Extract the (X, Y) coordinate from the center of the cell holding the provided text.  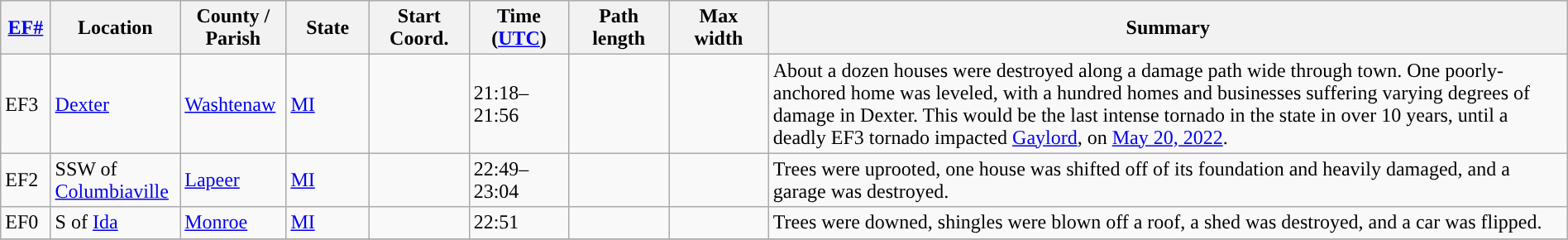
22:51 (519, 223)
S of Ida (116, 223)
Summary (1168, 28)
22:49–23:04 (519, 180)
Max width (719, 28)
21:18–21:56 (519, 104)
State (327, 28)
Trees were uprooted, one house was shifted off of its foundation and heavily damaged, and a garage was destroyed. (1168, 180)
EF# (26, 28)
Start Coord. (418, 28)
Trees were downed, shingles were blown off a roof, a shed was destroyed, and a car was flipped. (1168, 223)
EF2 (26, 180)
Time (UTC) (519, 28)
EF0 (26, 223)
Lapeer (233, 180)
Washtenaw (233, 104)
EF3 (26, 104)
SSW of Columbiaville (116, 180)
Dexter (116, 104)
Monroe (233, 223)
Path length (619, 28)
County / Parish (233, 28)
Location (116, 28)
